Scan for the cell matching the given text and deliver its [x, y] coordinate at center. 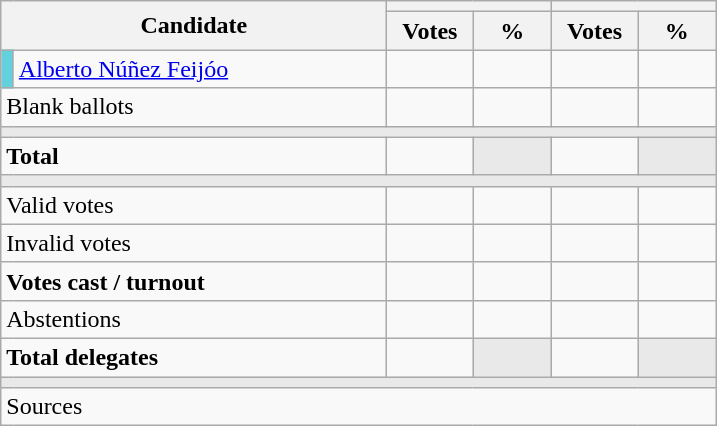
Alberto Núñez Feijóo [200, 69]
Votes cast / turnout [194, 281]
Abstentions [194, 319]
Valid votes [194, 205]
Invalid votes [194, 243]
Candidate [194, 26]
Total delegates [194, 357]
Blank ballots [194, 107]
Total [194, 156]
Sources [358, 407]
